Determine the [x, y] coordinate at the center of the cell enclosing the given text.  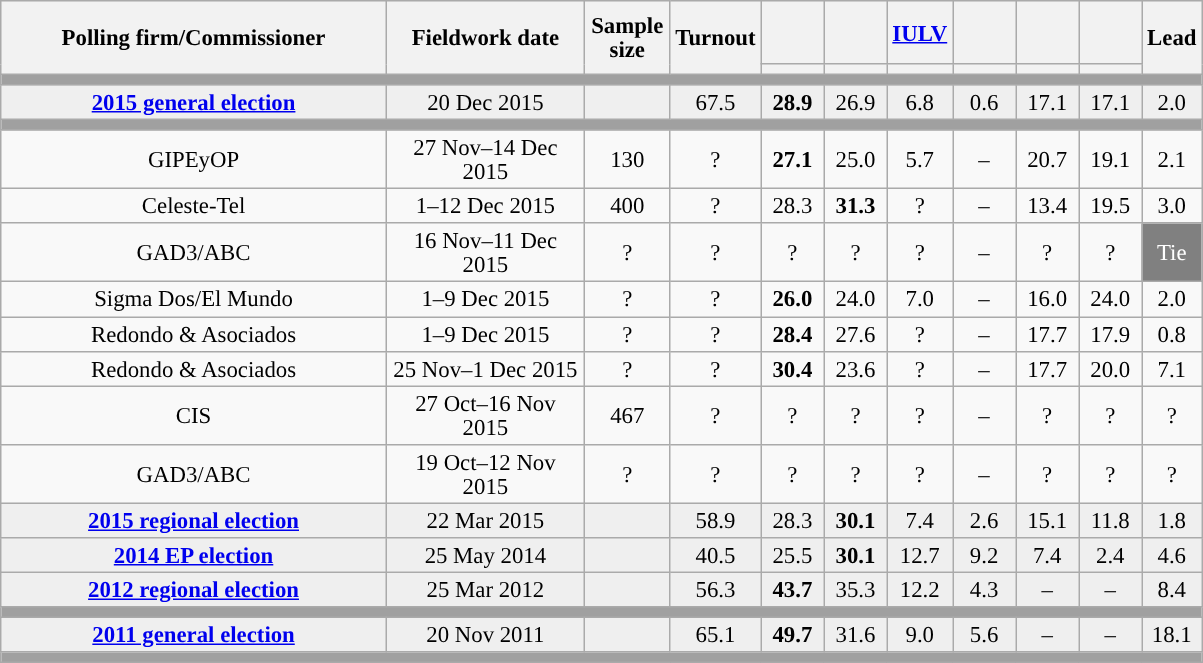
IULV [920, 32]
27.1 [792, 160]
18.1 [1172, 634]
Lead [1172, 38]
4.3 [984, 590]
1–12 Dec 2015 [485, 206]
19 Oct–12 Nov 2015 [485, 474]
67.5 [716, 102]
5.6 [984, 634]
15.1 [1048, 520]
Polling firm/Commissioner [194, 38]
7.0 [920, 300]
2.4 [1110, 556]
11.8 [1110, 520]
2.1 [1172, 160]
3.0 [1172, 206]
2015 regional election [194, 520]
6.8 [920, 102]
400 [627, 206]
17.9 [1110, 334]
30.4 [792, 368]
2011 general election [194, 634]
2012 regional election [194, 590]
20 Nov 2011 [485, 634]
0.8 [1172, 334]
19.1 [1110, 160]
22 Mar 2015 [485, 520]
9.2 [984, 556]
25 Nov–1 Dec 2015 [485, 368]
2.6 [984, 520]
130 [627, 160]
2014 EP election [194, 556]
Turnout [716, 38]
13.4 [1048, 206]
26.9 [856, 102]
CIS [194, 416]
467 [627, 416]
16 Nov–11 Dec 2015 [485, 254]
26.0 [792, 300]
31.6 [856, 634]
28.9 [792, 102]
9.0 [920, 634]
8.4 [1172, 590]
56.3 [716, 590]
16.0 [1048, 300]
23.6 [856, 368]
27 Nov–14 Dec 2015 [485, 160]
31.3 [856, 206]
5.7 [920, 160]
GIPEyOP [194, 160]
2015 general election [194, 102]
25 May 2014 [485, 556]
19.5 [1110, 206]
7.1 [1172, 368]
Sigma Dos/El Mundo [194, 300]
20.7 [1048, 160]
0.6 [984, 102]
65.1 [716, 634]
49.7 [792, 634]
25.0 [856, 160]
40.5 [716, 556]
25.5 [792, 556]
Fieldwork date [485, 38]
25 Mar 2012 [485, 590]
27.6 [856, 334]
Sample size [627, 38]
20 Dec 2015 [485, 102]
35.3 [856, 590]
12.2 [920, 590]
Celeste-Tel [194, 206]
Tie [1172, 254]
4.6 [1172, 556]
43.7 [792, 590]
1.8 [1172, 520]
58.9 [716, 520]
12.7 [920, 556]
27 Oct–16 Nov 2015 [485, 416]
28.4 [792, 334]
20.0 [1110, 368]
